Determine the [x, y] coordinate at the center of the cell enclosing the given text.  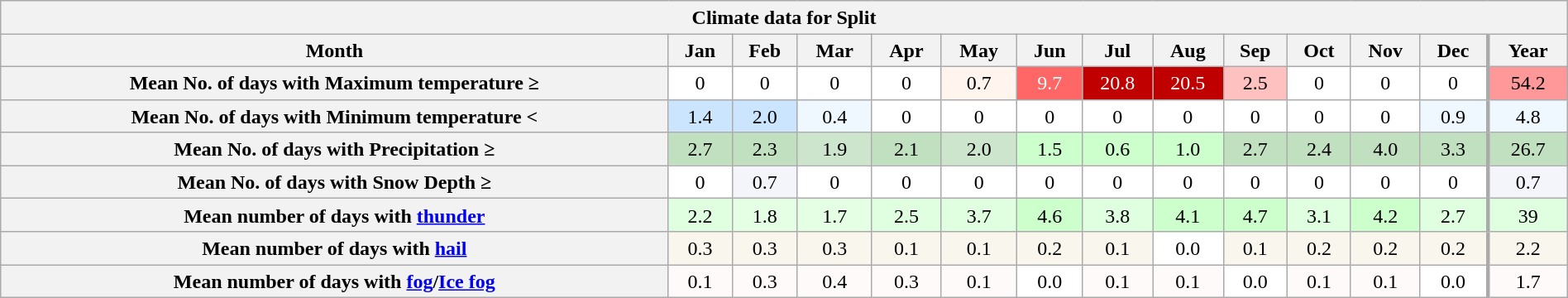
3.8 [1118, 215]
4.8 [1528, 116]
Sep [1255, 50]
0.6 [1118, 149]
Year [1528, 50]
1.5 [1050, 149]
Mean No. of days with Snow Depth ≥ [334, 182]
1.4 [700, 116]
Month [334, 50]
Climate data for Split [784, 17]
3.7 [979, 215]
Mean No. of days with Maximum temperature ≥ [334, 83]
1.0 [1188, 149]
20.5 [1188, 83]
2.4 [1318, 149]
4.0 [1385, 149]
20.8 [1118, 83]
Mean No. of days with Minimum temperature < [334, 116]
Dec [1454, 50]
0.9 [1454, 116]
Mean number of days with hail [334, 248]
54.2 [1528, 83]
Mar [834, 50]
9.7 [1050, 83]
Jul [1118, 50]
2.3 [764, 149]
Nov [1385, 50]
Jan [700, 50]
Aug [1188, 50]
4.6 [1050, 215]
Jun [1050, 50]
39 [1528, 215]
4.7 [1255, 215]
Mean No. of days with Precipitation ≥ [334, 149]
Feb [764, 50]
1.9 [834, 149]
May [979, 50]
Oct [1318, 50]
Mean number of days with fog/Ice fog [334, 281]
2.1 [906, 149]
4.1 [1188, 215]
1.8 [764, 215]
26.7 [1528, 149]
3.1 [1318, 215]
3.3 [1454, 149]
Mean number of days with thunder [334, 215]
Apr [906, 50]
4.2 [1385, 215]
